Detect which cell encompasses the target text, then output its [X, Y] center coordinate. 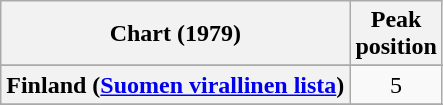
Chart (1979) [176, 34]
Peakposition [396, 34]
5 [396, 85]
Finland (Suomen virallinen lista) [176, 85]
